Output the [X, Y] coordinate of the center of the cell containing the given text.  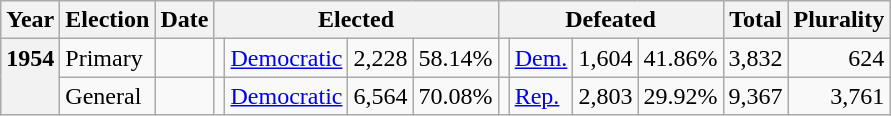
Dem. [541, 58]
1,604 [606, 58]
Primary [108, 58]
1954 [30, 77]
Plurality [839, 20]
58.14% [456, 58]
General [108, 96]
9,367 [756, 96]
Elected [356, 20]
Defeated [610, 20]
3,761 [839, 96]
Total [756, 20]
2,228 [380, 58]
Date [184, 20]
Election [108, 20]
41.86% [680, 58]
Rep. [541, 96]
Year [30, 20]
29.92% [680, 96]
3,832 [756, 58]
6,564 [380, 96]
2,803 [606, 96]
624 [839, 58]
70.08% [456, 96]
